Provide the [x, y] coordinate of the cell's center where the given text is located.  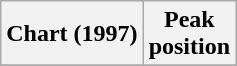
Chart (1997) [72, 34]
Peakposition [189, 34]
